Identify which cell holds the provided text, then report its [x, y] central coordinate. 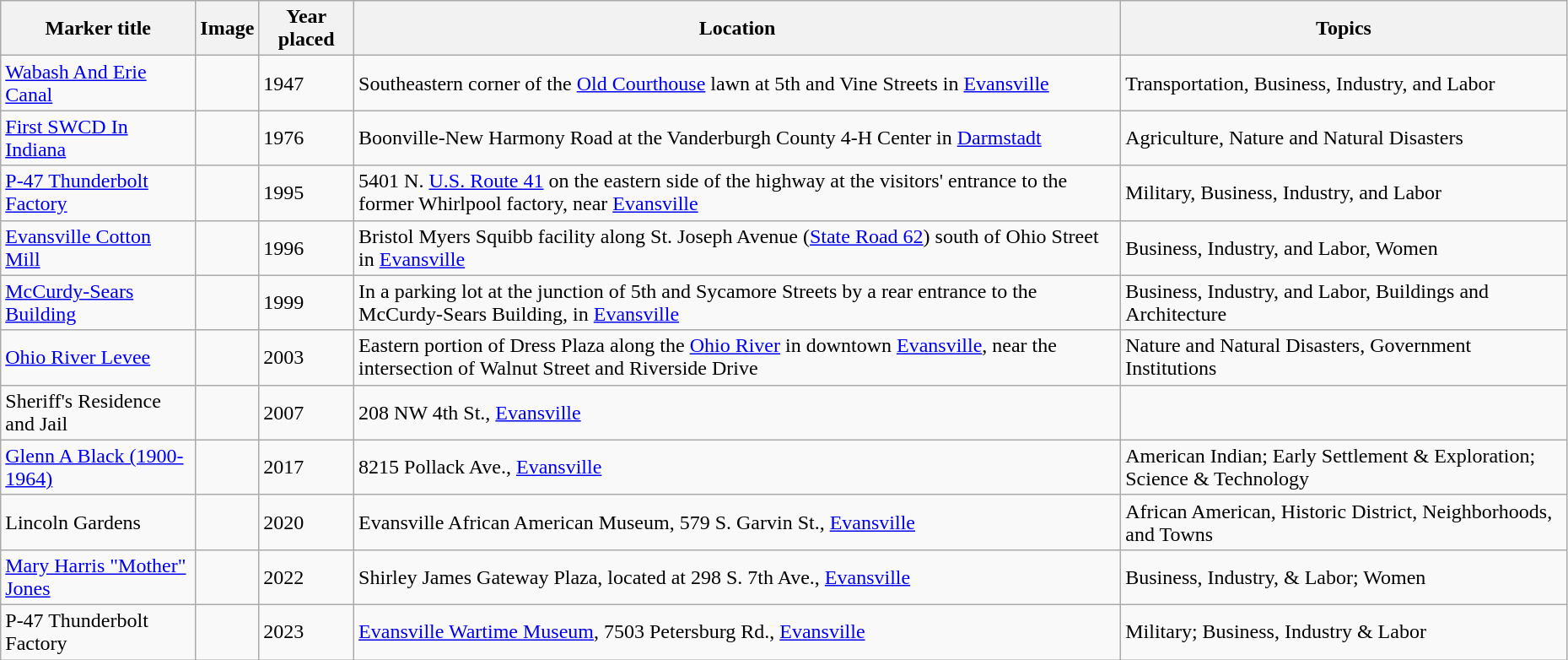
Marker title [98, 29]
5401 N. U.S. Route 41 on the eastern side of the highway at the visitors' entrance to the former Whirlpool factory, near Evansville [737, 192]
Wabash And Erie Canal [98, 83]
Agriculture, Nature and Natural Disasters [1344, 138]
Sheriff's Residence and Jail [98, 412]
2017 [307, 468]
Business, Industry, and Labor, Women [1344, 248]
208 NW 4th St., Evansville [737, 412]
2003 [307, 358]
Eastern portion of Dress Plaza along the Ohio River in downtown Evansville, near the intersection of Walnut Street and Riverside Drive [737, 358]
1947 [307, 83]
Bristol Myers Squibb facility along St. Joseph Avenue (State Road 62) south of Ohio Street in Evansville [737, 248]
Lincoln Gardens [98, 522]
McCurdy-Sears Building [98, 302]
Year placed [307, 29]
2007 [307, 412]
2022 [307, 577]
Mary Harris "Mother" Jones [98, 577]
Topics [1344, 29]
Military, Business, Industry, and Labor [1344, 192]
First SWCD In Indiana [98, 138]
Nature and Natural Disasters, Government Institutions [1344, 358]
Image [228, 29]
1996 [307, 248]
Ohio River Levee [98, 358]
8215 Pollack Ave., Evansville [737, 468]
Evansville African American Museum, 579 S. Garvin St., Evansville [737, 522]
Transportation, Business, Industry, and Labor [1344, 83]
Shirley James Gateway Plaza, located at 298 S. 7th Ave., Evansville [737, 577]
Evansville Cotton Mill [98, 248]
2020 [307, 522]
2023 [307, 631]
Business, Industry, & Labor; Women [1344, 577]
In a parking lot at the junction of 5th and Sycamore Streets by a rear entrance to the McCurdy-Sears Building, in Evansville [737, 302]
Boonville-New Harmony Road at the Vanderburgh County 4-H Center in Darmstadt [737, 138]
Business, Industry, and Labor, Buildings and Architecture [1344, 302]
Evansville Wartime Museum, 7503 Petersburg Rd., Evansville [737, 631]
Southeastern corner of the Old Courthouse lawn at 5th and Vine Streets in Evansville [737, 83]
Glenn A Black (1900-1964) [98, 468]
1995 [307, 192]
1999 [307, 302]
1976 [307, 138]
American Indian; Early Settlement & Exploration; Science & Technology [1344, 468]
Location [737, 29]
African American, Historic District, Neighborhoods, and Towns [1344, 522]
Military; Business, Industry & Labor [1344, 631]
